Scan for the cell matching the given text and deliver its (X, Y) coordinate at center. 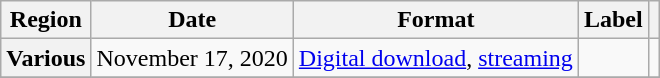
Digital download, streaming (436, 58)
Date (192, 20)
November 17, 2020 (192, 58)
Region (46, 20)
Format (436, 20)
Label (613, 20)
Various (46, 58)
